Provide the [X, Y] coordinate of the cell's center where the given text is located.  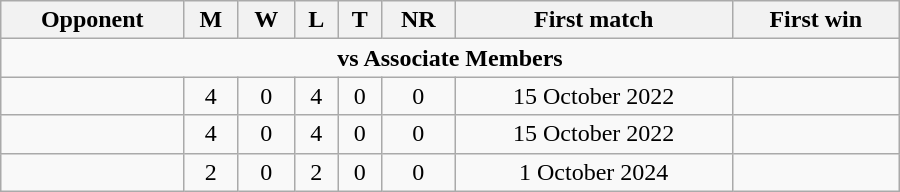
First match [594, 20]
M [211, 20]
NR [418, 20]
vs Associate Members [450, 58]
Opponent [92, 20]
First win [816, 20]
1 October 2024 [594, 172]
W [266, 20]
L [316, 20]
T [360, 20]
